For the text-containing cell, return its midpoint in [X, Y] coordinate format. 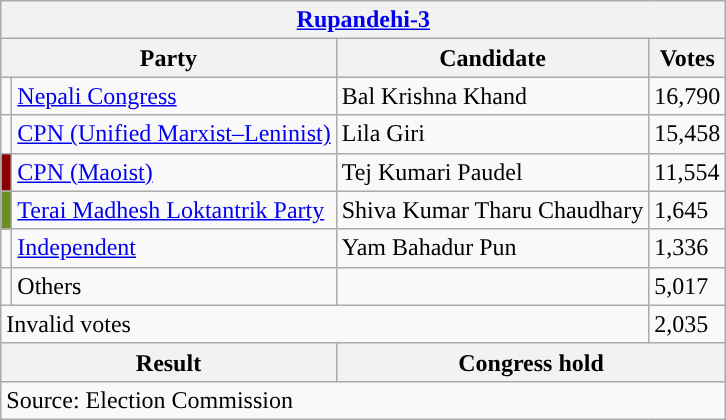
Terai Madhesh Loktantrik Party [174, 210]
2,035 [688, 324]
CPN (Maoist) [174, 172]
Source: Election Commission [364, 400]
Party [168, 58]
5,017 [688, 286]
CPN (Unified Marxist–Leninist) [174, 134]
Lila Giri [492, 134]
Votes [688, 58]
Shiva Kumar Tharu Chaudhary [492, 210]
1,336 [688, 248]
Bal Krishna Khand [492, 96]
16,790 [688, 96]
Yam Bahadur Pun [492, 248]
Rupandehi-3 [364, 20]
Independent [174, 248]
15,458 [688, 134]
Result [168, 362]
Candidate [492, 58]
Tej Kumari Paudel [492, 172]
11,554 [688, 172]
1,645 [688, 210]
Nepali Congress [174, 96]
Congress hold [531, 362]
Others [174, 286]
Invalid votes [325, 324]
